For the text-containing cell, return its midpoint in [X, Y] coordinate format. 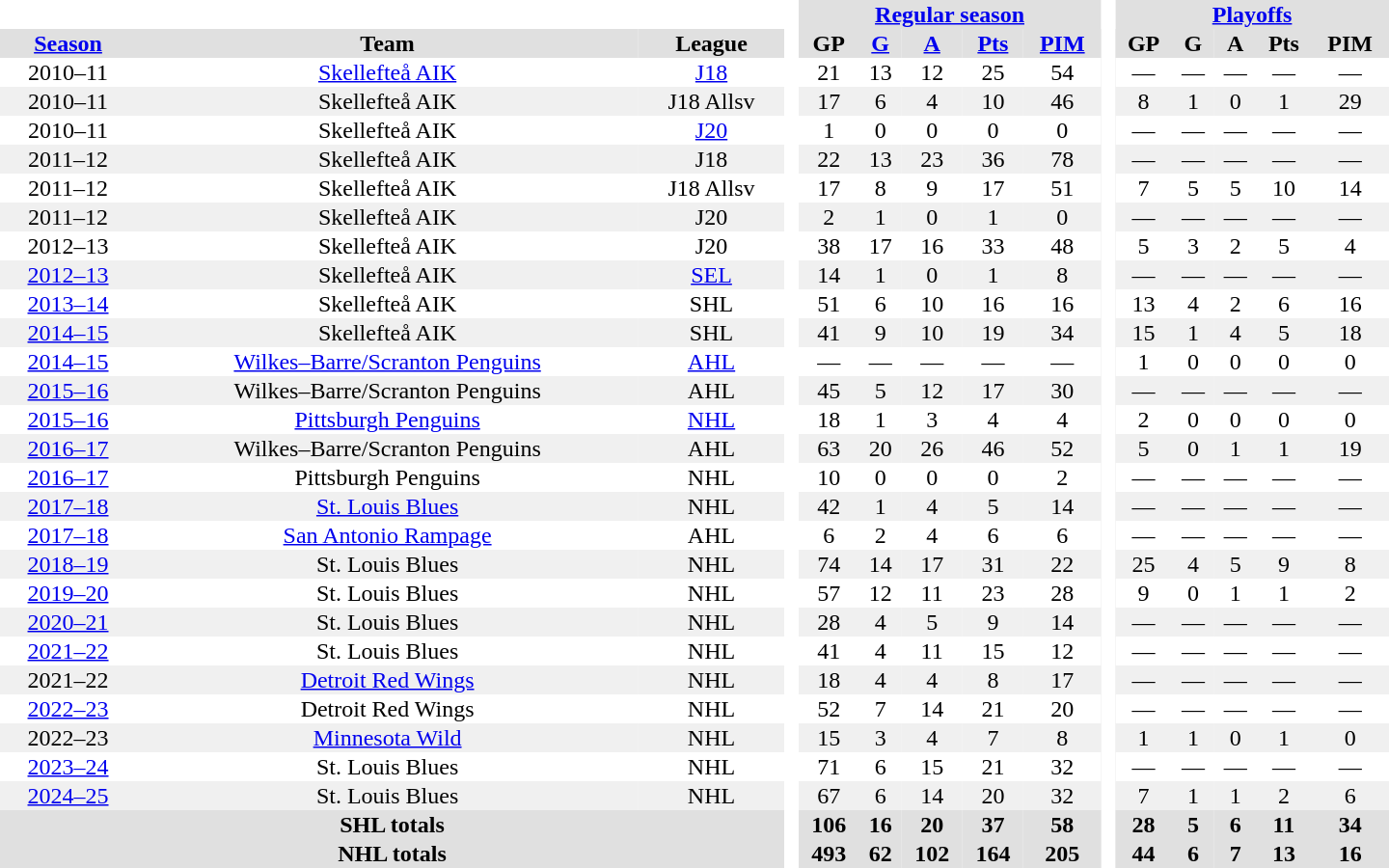
2020–21 [68, 622]
San Antonio Rampage [388, 535]
54 [1063, 72]
48 [1063, 246]
205 [1063, 854]
Regular season [950, 14]
37 [994, 825]
493 [830, 854]
Minnesota Wild [388, 738]
SHL totals [392, 825]
33 [994, 246]
Season [68, 43]
38 [830, 246]
63 [830, 448]
44 [1144, 854]
62 [881, 854]
58 [1063, 825]
29 [1350, 101]
102 [932, 854]
League [712, 43]
57 [830, 593]
78 [1063, 159]
2023–24 [68, 767]
2024–25 [68, 796]
164 [994, 854]
26 [932, 448]
NHL totals [392, 854]
Playoffs [1252, 14]
2018–19 [68, 564]
36 [994, 159]
42 [830, 506]
30 [1063, 391]
2019–20 [68, 593]
SEL [712, 275]
106 [830, 825]
74 [830, 564]
71 [830, 767]
31 [994, 564]
45 [830, 391]
Team [388, 43]
2013–14 [68, 304]
67 [830, 796]
